Locate the cell with the specified text and output its [x, y] center coordinate. 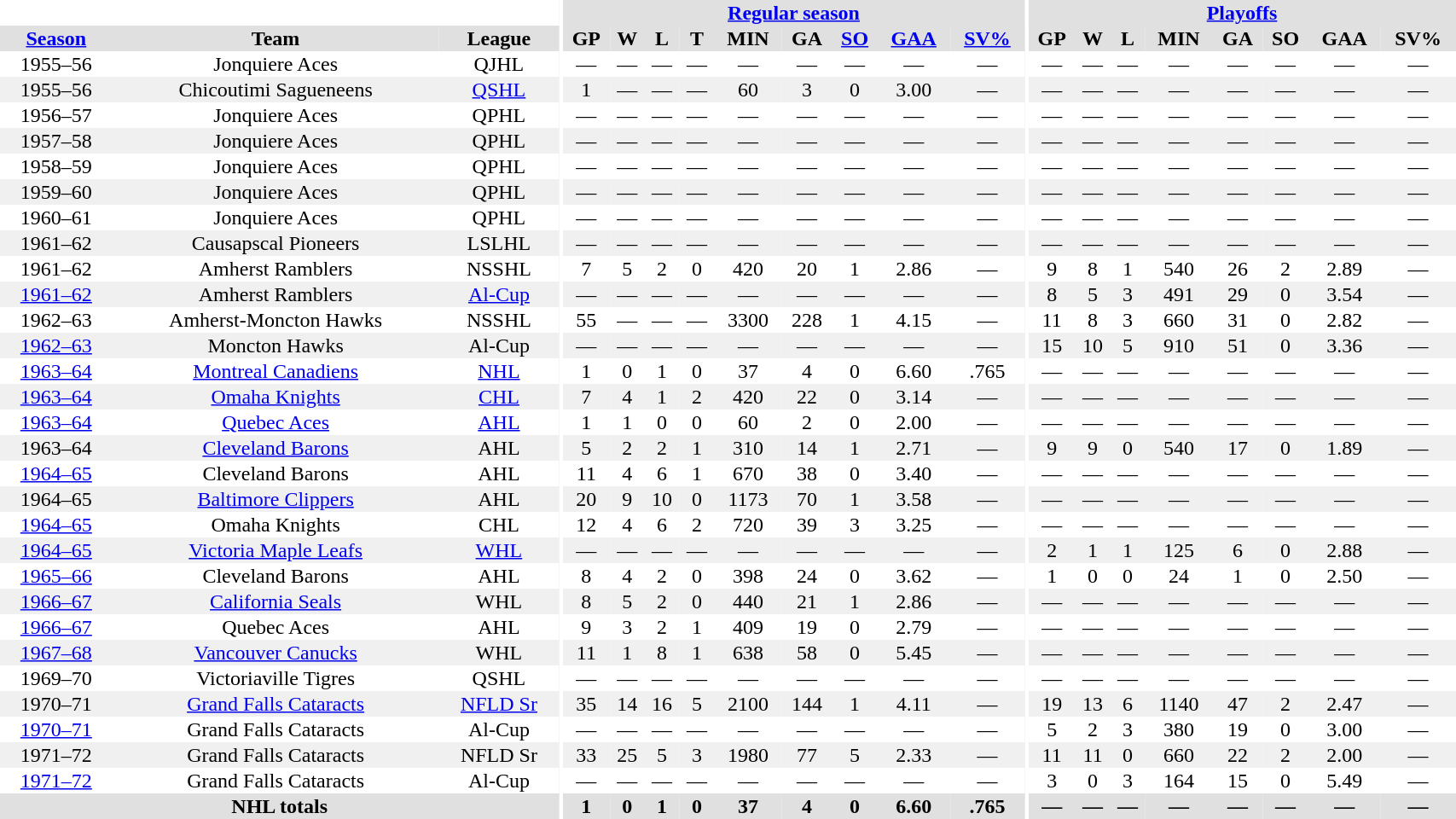
144 [807, 704]
Team [276, 38]
2.50 [1344, 576]
Regular season [793, 13]
QJHL [500, 64]
39 [807, 525]
910 [1179, 346]
Montreal Canadiens [276, 371]
T [698, 38]
310 [747, 448]
51 [1238, 346]
77 [807, 755]
Victoria Maple Leafs [276, 550]
25 [628, 755]
3.62 [914, 576]
164 [1179, 781]
16 [662, 704]
5.49 [1344, 781]
Vancouver Canucks [276, 653]
2.82 [1344, 320]
125 [1179, 550]
NHL totals [280, 806]
3.25 [914, 525]
LSLHL [500, 243]
4.15 [914, 320]
4.11 [914, 704]
1959–60 [56, 192]
398 [747, 576]
35 [587, 704]
12 [587, 525]
638 [747, 653]
Victoriaville Tigres [276, 678]
5.45 [914, 653]
2.71 [914, 448]
491 [1179, 294]
League [500, 38]
3.54 [1344, 294]
440 [747, 601]
3.14 [914, 397]
Chicoutimi Sagueneens [276, 90]
2.47 [1344, 704]
Season [56, 38]
380 [1179, 729]
228 [807, 320]
Causapscal Pioneers [276, 243]
California Seals [276, 601]
NHL [500, 371]
21 [807, 601]
3.58 [914, 499]
17 [1238, 448]
1958–59 [56, 166]
2.89 [1344, 269]
58 [807, 653]
13 [1093, 704]
55 [587, 320]
1980 [747, 755]
1.89 [1344, 448]
Moncton Hawks [276, 346]
70 [807, 499]
Baltimore Clippers [276, 499]
1969–70 [56, 678]
1173 [747, 499]
47 [1238, 704]
3.40 [914, 473]
1140 [1179, 704]
2100 [747, 704]
3.36 [1344, 346]
Amherst-Moncton Hawks [276, 320]
31 [1238, 320]
1960–61 [56, 218]
1965–66 [56, 576]
409 [747, 627]
720 [747, 525]
26 [1238, 269]
2.33 [914, 755]
1957–58 [56, 141]
1967–68 [56, 653]
3300 [747, 320]
Playoffs [1242, 13]
670 [747, 473]
1956–57 [56, 115]
2.79 [914, 627]
29 [1238, 294]
33 [587, 755]
2.88 [1344, 550]
38 [807, 473]
